Extract the (X, Y) coordinate from the center of the cell holding the provided text.  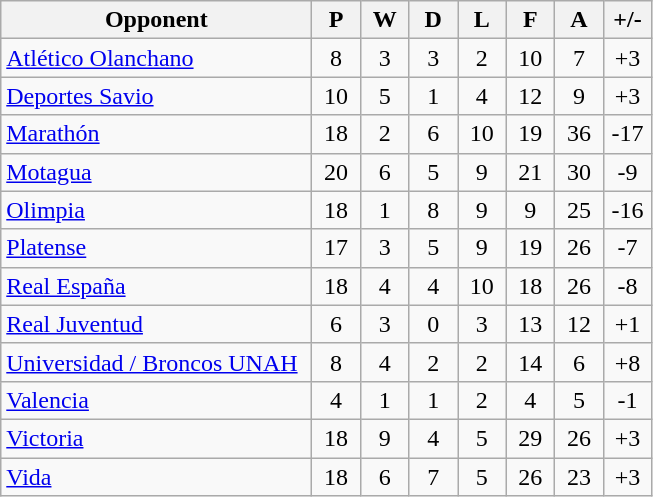
D (434, 20)
L (482, 20)
+/- (628, 20)
Valencia (156, 400)
Universidad / Broncos UNAH (156, 362)
F (530, 20)
Opponent (156, 20)
Vida (156, 477)
P (336, 20)
36 (580, 134)
+8 (628, 362)
30 (580, 172)
17 (336, 248)
Atlético Olanchano (156, 58)
-8 (628, 286)
-9 (628, 172)
29 (530, 438)
-16 (628, 210)
-7 (628, 248)
-1 (628, 400)
14 (530, 362)
20 (336, 172)
21 (530, 172)
Marathón (156, 134)
13 (530, 324)
25 (580, 210)
-17 (628, 134)
Real Juventud (156, 324)
0 (434, 324)
A (580, 20)
+1 (628, 324)
Real España (156, 286)
Victoria (156, 438)
Motagua (156, 172)
Platense (156, 248)
Deportes Savio (156, 96)
23 (580, 477)
Olimpia (156, 210)
W (384, 20)
